Locate the cell with the specified text and output its [X, Y] center coordinate. 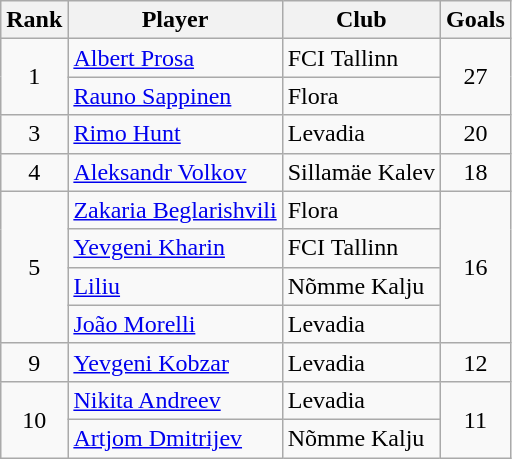
1 [34, 77]
Yevgeni Kobzar [175, 362]
18 [476, 172]
Sillamäe Kalev [361, 172]
Artjom Dmitrijev [175, 438]
Player [175, 20]
5 [34, 267]
João Morelli [175, 324]
20 [476, 134]
Nikita Andreev [175, 400]
Goals [476, 20]
Rauno Sappinen [175, 96]
11 [476, 419]
3 [34, 134]
27 [476, 77]
Aleksandr Volkov [175, 172]
9 [34, 362]
Zakaria Beglarishvili [175, 210]
16 [476, 267]
Club [361, 20]
Yevgeni Kharin [175, 248]
4 [34, 172]
Rimo Hunt [175, 134]
Albert Prosa [175, 58]
12 [476, 362]
10 [34, 419]
Liliu [175, 286]
Rank [34, 20]
